Return the (x, y) coordinate for the center point of the cell that contains the specified text.  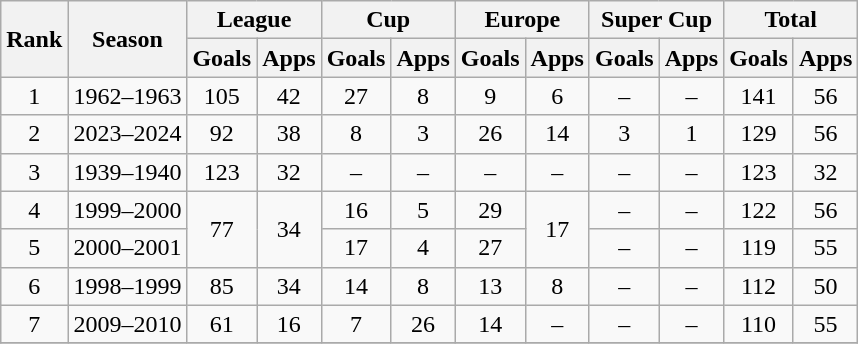
Rank (34, 39)
Season (128, 39)
110 (759, 324)
1962–1963 (128, 96)
61 (222, 324)
129 (759, 134)
119 (759, 248)
2009–2010 (128, 324)
Cup (388, 20)
77 (222, 229)
92 (222, 134)
112 (759, 286)
13 (490, 286)
85 (222, 286)
122 (759, 210)
1999–2000 (128, 210)
105 (222, 96)
Europe (522, 20)
50 (825, 286)
Super Cup (656, 20)
29 (490, 210)
1939–1940 (128, 172)
2023–2024 (128, 134)
38 (289, 134)
9 (490, 96)
141 (759, 96)
42 (289, 96)
2000–2001 (128, 248)
2 (34, 134)
1998–1999 (128, 286)
Total (791, 20)
League (254, 20)
